From the cell containing the given text, extract its center point as (x, y) coordinate. 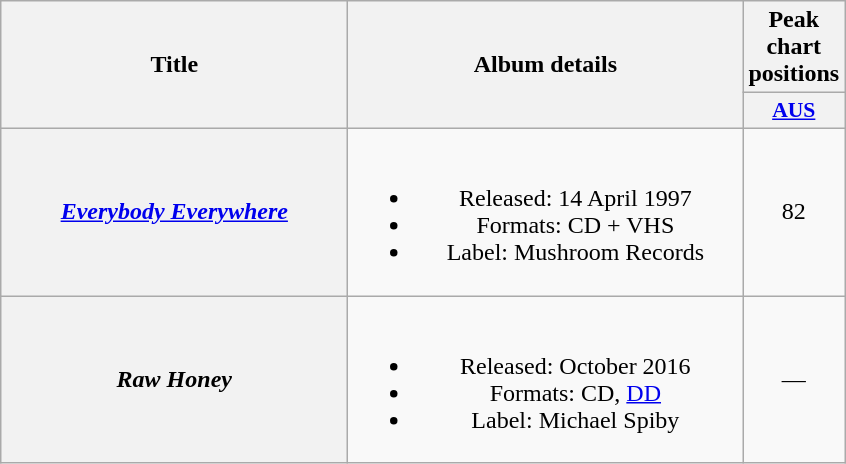
Title (174, 65)
82 (794, 212)
AUS (794, 111)
Everybody Everywhere (174, 212)
Released: October 2016Formats: CD, DDLabel: Michael Spiby (546, 380)
Album details (546, 65)
Raw Honey (174, 380)
Released: 14 April 1997Formats: CD + VHSLabel: Mushroom Records (546, 212)
Peak chart positions (794, 47)
— (794, 380)
